Detect which cell encompasses the target text, then output its [x, y] center coordinate. 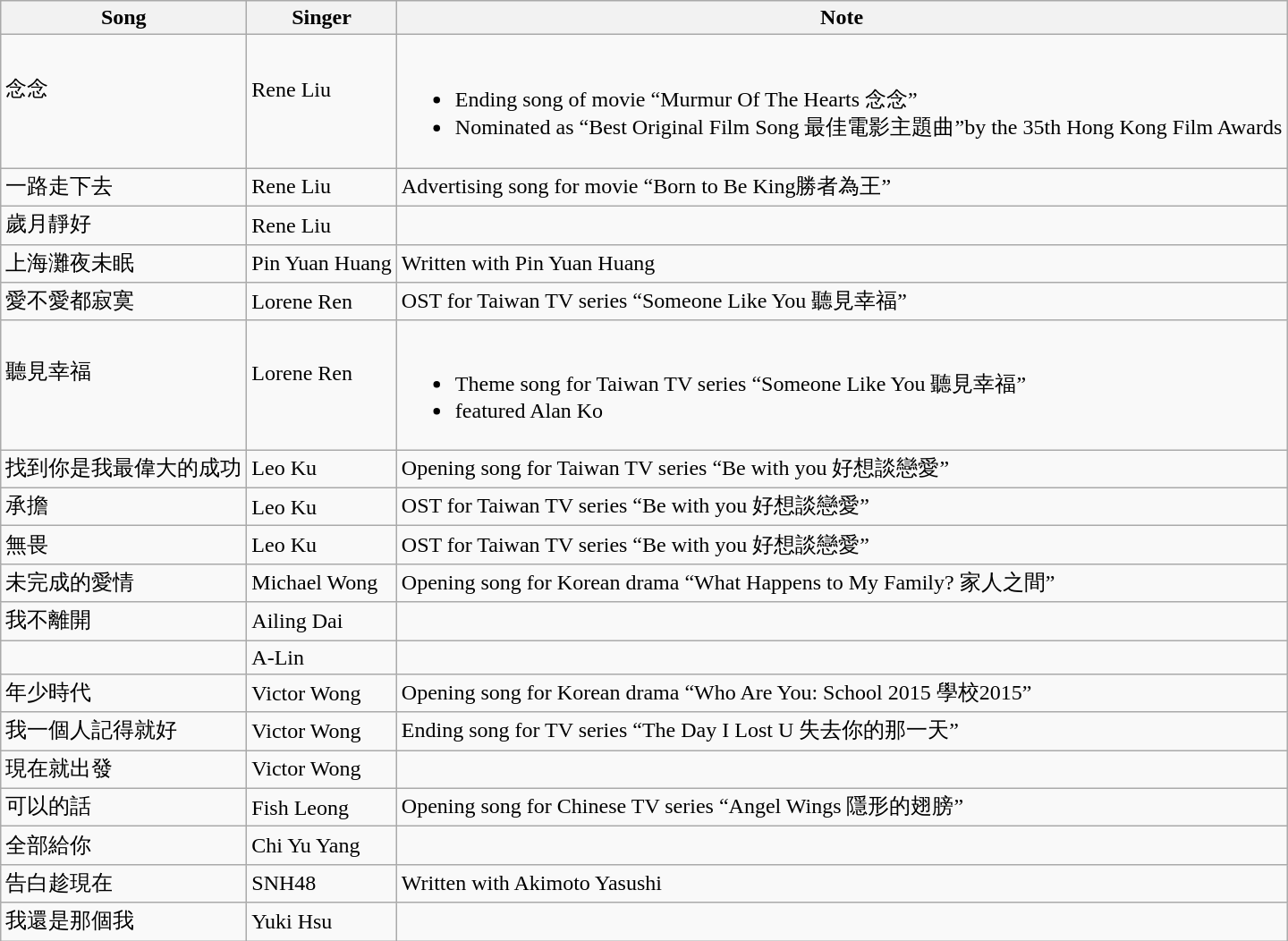
我不離開 [123, 621]
歲月靜好 [123, 225]
Chi Yu Yang [322, 846]
Opening song for Korean drama “Who Are You: School 2015 學校2015” [841, 694]
Opening song for Taiwan TV series “Be with you 好想談戀愛” [841, 469]
一路走下去 [123, 188]
找到你是我最偉大的成功 [123, 469]
Yuki Hsu [322, 921]
Written with Pin Yuan Huang [841, 263]
我還是那個我 [123, 921]
Fish Leong [322, 807]
念念 [123, 102]
Advertising song for movie “Born to Be King勝者為王” [841, 188]
現在就出發 [123, 769]
Michael Wong [322, 583]
Ending song of movie “Murmur Of The Hearts 念念”Nominated as “Best Original Film Song 最佳電影主題曲”by the 35th Hong Kong Film Awards [841, 102]
聽見幸福 [123, 385]
Theme song for Taiwan TV series “Someone Like You 聽見幸福”featured Alan Ko [841, 385]
Singer [322, 18]
A-Lin [322, 657]
承擔 [123, 506]
未完成的愛情 [123, 583]
可以的話 [123, 807]
OST for Taiwan TV series “Someone Like You 聽見幸福” [841, 302]
Pin Yuan Huang [322, 263]
年少時代 [123, 694]
告白趁現在 [123, 884]
上海灘夜未眠 [123, 263]
Note [841, 18]
Opening song for Korean drama “What Happens to My Family? 家人之間” [841, 583]
Ending song for TV series “The Day I Lost U 失去你的那一天” [841, 732]
愛不愛都寂寞 [123, 302]
Opening song for Chinese TV series “Angel Wings 隱形的翅膀” [841, 807]
Ailing Dai [322, 621]
Written with Akimoto Yasushi [841, 884]
我一個人記得就好 [123, 732]
全部給你 [123, 846]
SNH48 [322, 884]
無畏 [123, 546]
Song [123, 18]
